For the text-containing cell, return its midpoint in (X, Y) coordinate format. 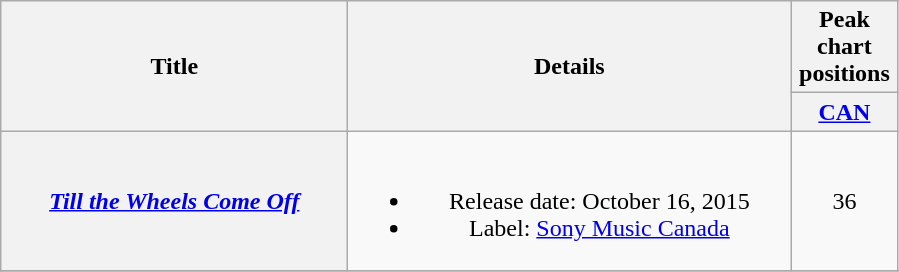
Details (570, 66)
Release date: October 16, 2015Label: Sony Music Canada (570, 201)
CAN (844, 112)
36 (844, 201)
Peak chartpositions (844, 47)
Title (174, 66)
Till the Wheels Come Off (174, 201)
